Search for the cell housing the specified text and yield its (X, Y) center coordinate. 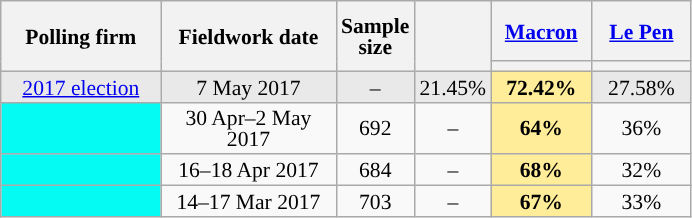
692 (375, 128)
21.45% (452, 86)
72.42% (541, 86)
33% (641, 202)
32% (641, 170)
Le Pen (641, 31)
Macron (541, 31)
Samplesize (375, 36)
2017 election (81, 86)
16–18 Apr 2017 (248, 170)
703 (375, 202)
30 Apr–2 May 2017 (248, 128)
684 (375, 170)
36% (641, 128)
Polling firm (81, 36)
14–17 Mar 2017 (248, 202)
Fieldwork date (248, 36)
7 May 2017 (248, 86)
67% (541, 202)
68% (541, 170)
27.58% (641, 86)
64% (541, 128)
